Output the [X, Y] coordinate of the center of the cell containing the given text.  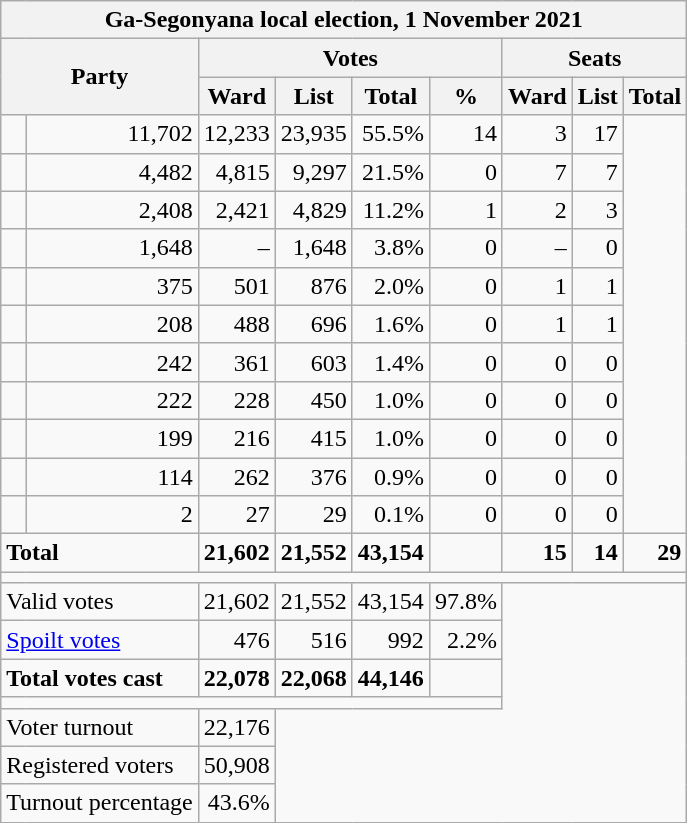
Spoilt votes [100, 640]
43.6% [236, 803]
Votes [350, 58]
0.1% [390, 515]
228 [236, 400]
55.5% [390, 134]
Turnout percentage [100, 803]
97.8% [466, 602]
2,421 [236, 210]
4,482 [112, 172]
22,078 [236, 678]
Ga-Segonyana local election, 1 November 2021 [344, 20]
Party [100, 77]
501 [236, 286]
Total votes cast [100, 678]
11.2% [390, 210]
0.9% [390, 477]
696 [314, 324]
Voter turnout [100, 727]
11,702 [112, 134]
22,176 [236, 727]
603 [314, 362]
516 [314, 640]
44,146 [390, 678]
17 [598, 134]
476 [236, 640]
% [466, 96]
876 [314, 286]
23,935 [314, 134]
2.2% [466, 640]
488 [236, 324]
1.6% [390, 324]
Valid votes [100, 602]
2,408 [112, 210]
208 [112, 324]
50,908 [236, 765]
2.0% [390, 286]
375 [112, 286]
992 [390, 640]
222 [112, 400]
216 [236, 438]
376 [314, 477]
27 [236, 515]
Seats [594, 58]
22,068 [314, 678]
361 [236, 362]
242 [112, 362]
15 [537, 553]
4,829 [314, 210]
3.8% [390, 248]
12,233 [236, 134]
450 [314, 400]
4,815 [236, 172]
114 [112, 477]
1.4% [390, 362]
199 [112, 438]
Registered voters [100, 765]
415 [314, 438]
262 [236, 477]
9,297 [314, 172]
21.5% [390, 172]
